Capture the cell that displays the provided text and extract its [X, Y] central coordinate. 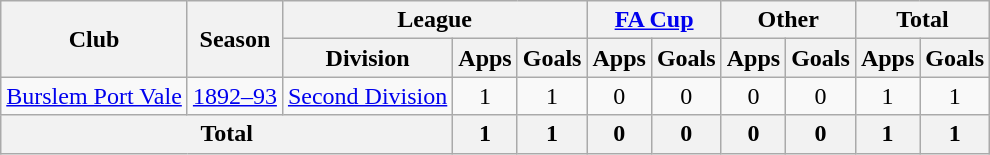
Second Division [367, 96]
Division [367, 58]
Season [234, 39]
FA Cup [654, 20]
Other [788, 20]
Club [94, 39]
Burslem Port Vale [94, 96]
League [434, 20]
1892–93 [234, 96]
